Return [x, y] of the center of cell containing provided text 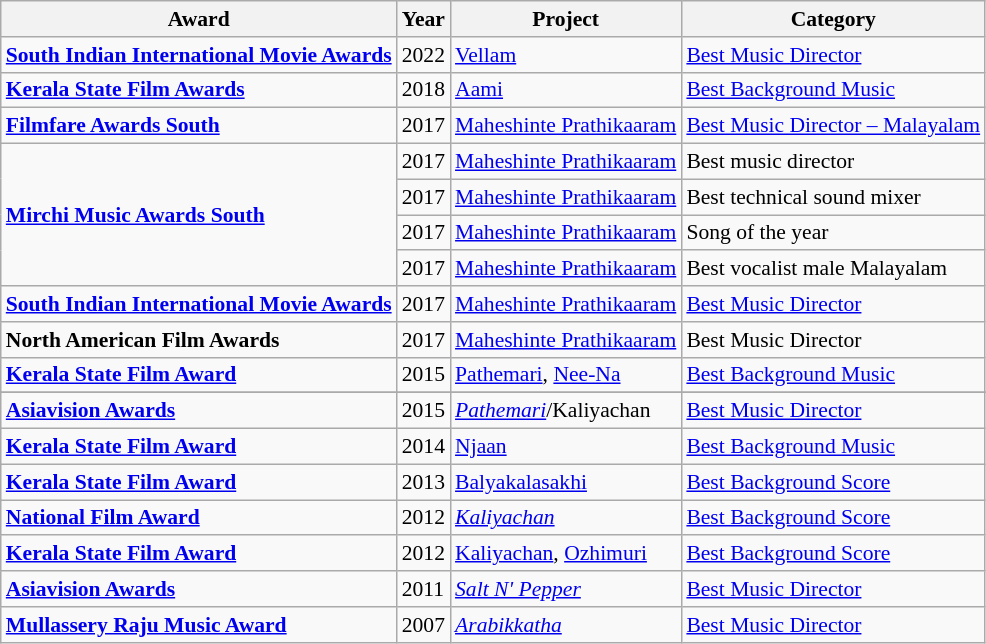
Kerala State Film Awards [199, 90]
Best technical sound mixer [833, 197]
Award [199, 19]
Njaan [566, 447]
Kaliyachan, Ozhimuri [566, 554]
Category [833, 19]
2018 [424, 90]
Kaliyachan [566, 518]
2007 [424, 625]
Filmfare Awards South [199, 126]
Pathemari, Nee-Na [566, 375]
2014 [424, 447]
Mullassery Raju Music Award [199, 625]
Arabikkatha [566, 625]
North American Film Awards [199, 340]
Project [566, 19]
Best vocalist male Malayalam [833, 269]
Vellam [566, 55]
Aami [566, 90]
Balyakalasakhi [566, 482]
Mirchi Music Awards South [199, 215]
Best music director [833, 162]
2013 [424, 482]
Best Music Director – Malayalam [833, 126]
Pathemari/Kaliyachan [566, 411]
2011 [424, 589]
National Film Award [199, 518]
Year [424, 19]
2022 [424, 55]
Song of the year [833, 233]
Salt N' Pepper [566, 589]
